For the text-containing cell, return its midpoint in [x, y] coordinate format. 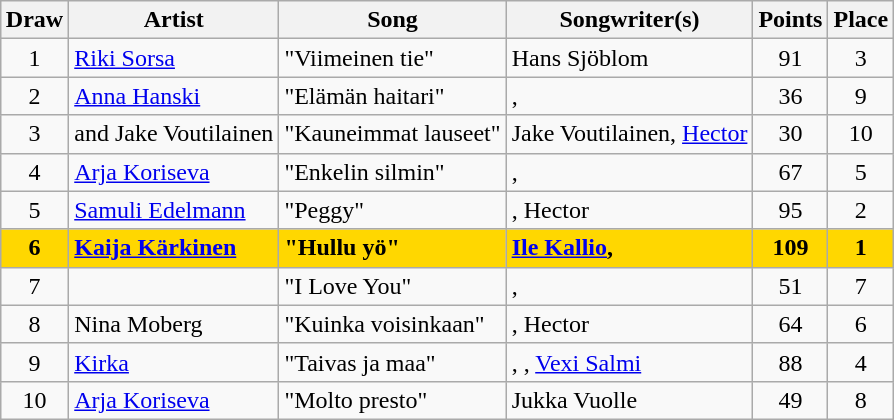
51 [790, 286]
"Elämän haitari" [392, 96]
67 [790, 172]
Hans Sjöblom [630, 58]
88 [790, 362]
Samuli Edelmann [174, 210]
"Viimeinen tie" [392, 58]
Songwriter(s) [630, 20]
Points [790, 20]
"Enkelin silmin" [392, 172]
Nina Moberg [174, 324]
Kirka [174, 362]
Kaija Kärkinen [174, 248]
"I Love You" [392, 286]
"Taivas ja maa" [392, 362]
64 [790, 324]
49 [790, 400]
Ile Kallio, [630, 248]
36 [790, 96]
Anna Hanski [174, 96]
"Hullu yö" [392, 248]
"Kauneimmat lauseet" [392, 134]
Draw [34, 20]
"Peggy" [392, 210]
95 [790, 210]
Jukka Vuolle [630, 400]
"Molto presto" [392, 400]
and Jake Voutilainen [174, 134]
, , Vexi Salmi [630, 362]
Place [861, 20]
Song [392, 20]
Artist [174, 20]
Riki Sorsa [174, 58]
"Kuinka voisinkaan" [392, 324]
Jake Voutilainen, Hector [630, 134]
109 [790, 248]
30 [790, 134]
91 [790, 58]
